Find where the given text appears and provide that cell's center as (x, y) coordinate. 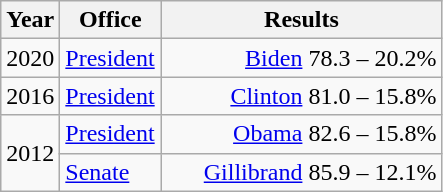
Clinton 81.0 – 15.8% (302, 96)
2012 (30, 153)
2016 (30, 96)
Gillibrand 85.9 – 12.1% (302, 172)
Year (30, 20)
Results (302, 20)
Senate (110, 172)
2020 (30, 58)
Biden 78.3 – 20.2% (302, 58)
Office (110, 20)
Obama 82.6 – 15.8% (302, 134)
